Pinpoint the cell where the given text exists, returning its [x, y] midpoint coordinate. 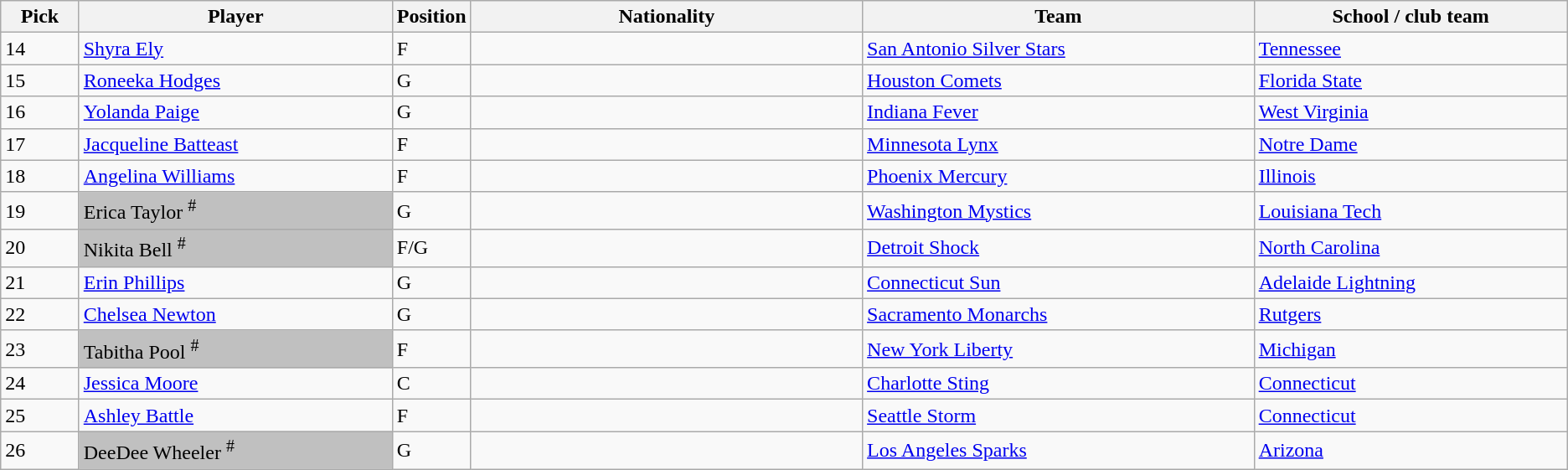
Erica Taylor # [235, 211]
Yolanda Paige [235, 112]
19 [40, 211]
24 [40, 384]
Sacramento Monarchs [1059, 314]
Phoenix Mercury [1059, 176]
Illinois [1411, 176]
15 [40, 80]
23 [40, 349]
Adelaide Lightning [1411, 282]
Nikita Bell # [235, 248]
Michigan [1411, 349]
22 [40, 314]
17 [40, 144]
Los Angeles Sparks [1059, 451]
20 [40, 248]
DeeDee Wheeler # [235, 451]
16 [40, 112]
San Antonio Silver Stars [1059, 49]
Rutgers [1411, 314]
Erin Phillips [235, 282]
Chelsea Newton [235, 314]
Houston Comets [1059, 80]
Florida State [1411, 80]
Nationality [667, 17]
Notre Dame [1411, 144]
Tabitha Pool # [235, 349]
Charlotte Sting [1059, 384]
Team [1059, 17]
West Virginia [1411, 112]
North Carolina [1411, 248]
Shyra Ely [235, 49]
Tennessee [1411, 49]
18 [40, 176]
Jacqueline Batteast [235, 144]
Angelina Williams [235, 176]
F/G [431, 248]
Washington Mystics [1059, 211]
21 [40, 282]
26 [40, 451]
Arizona [1411, 451]
Connecticut Sun [1059, 282]
Ashley Battle [235, 416]
Louisiana Tech [1411, 211]
Jessica Moore [235, 384]
Player [235, 17]
Indiana Fever [1059, 112]
Pick [40, 17]
Detroit Shock [1059, 248]
14 [40, 49]
Seattle Storm [1059, 416]
Position [431, 17]
C [431, 384]
Minnesota Lynx [1059, 144]
New York Liberty [1059, 349]
Roneeka Hodges [235, 80]
25 [40, 416]
School / club team [1411, 17]
